Locate the cell with the specified text and output its [X, Y] center coordinate. 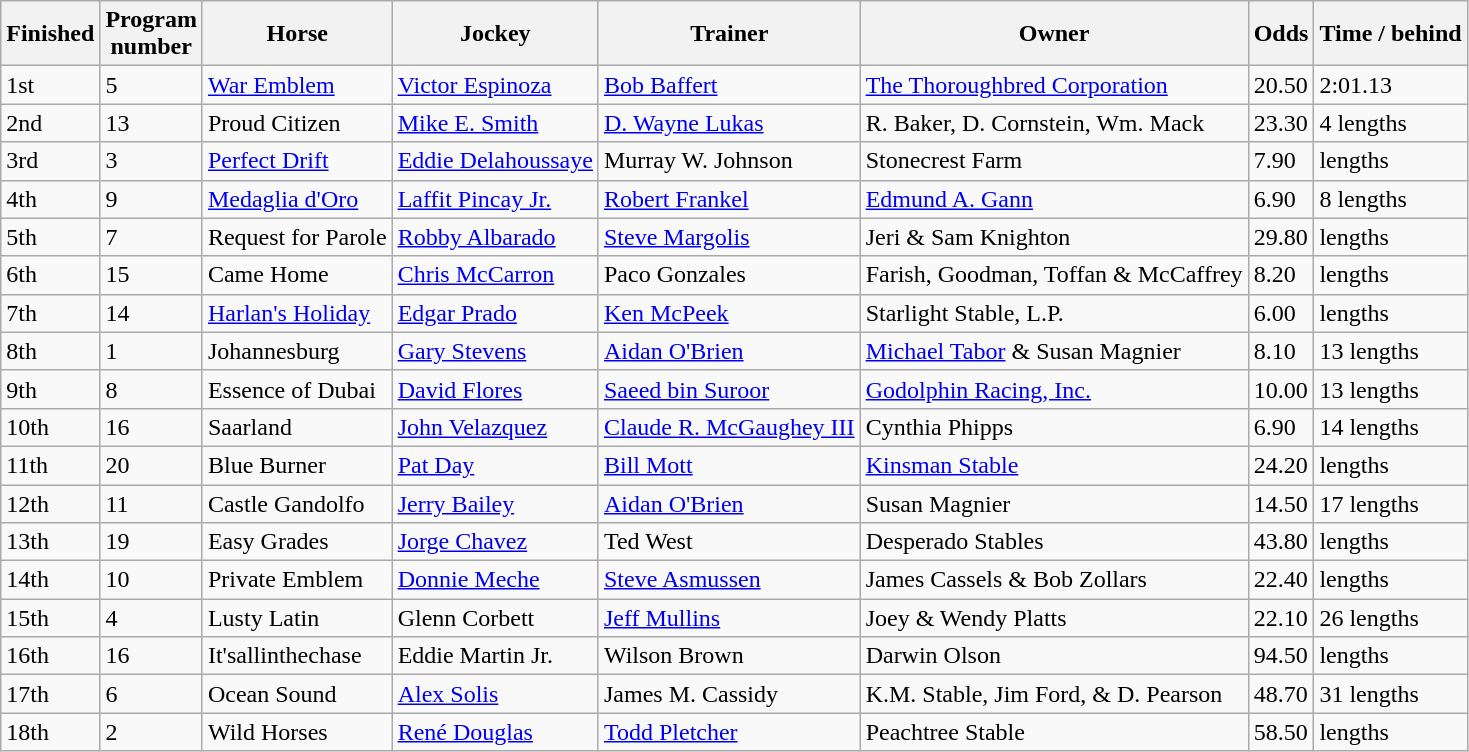
8 [152, 389]
Chris McCarron [495, 275]
8.20 [1281, 275]
2 [152, 732]
David Flores [495, 389]
Todd Pletcher [729, 732]
Edgar Prado [495, 313]
7 [152, 237]
Perfect Drift [297, 161]
20.50 [1281, 85]
Stonecrest Farm [1054, 161]
6 [152, 694]
Castle Gandolfo [297, 503]
6.00 [1281, 313]
14.50 [1281, 503]
12th [50, 503]
Horse [297, 34]
Edmund A. Gann [1054, 199]
10 [152, 580]
Johannesburg [297, 351]
R. Baker, D. Cornstein, Wm. Mack [1054, 123]
D. Wayne Lukas [729, 123]
Victor Espinoza [495, 85]
Pat Day [495, 465]
22.10 [1281, 618]
Starlight Stable, L.P. [1054, 313]
17th [50, 694]
Jorge Chavez [495, 542]
Alex Solis [495, 694]
Easy Grades [297, 542]
19 [152, 542]
1st [50, 85]
James Cassels & Bob Zollars [1054, 580]
24.20 [1281, 465]
43.80 [1281, 542]
Joey & Wendy Platts [1054, 618]
Claude R. McGaughey III [729, 427]
9th [50, 389]
Came Home [297, 275]
10th [50, 427]
It'sallinthechase [297, 656]
Jeri & Sam Knighton [1054, 237]
Saarland [297, 427]
6th [50, 275]
26 lengths [1390, 618]
14 [152, 313]
Proud Citizen [297, 123]
10.00 [1281, 389]
15th [50, 618]
16th [50, 656]
Saeed bin Suroor [729, 389]
K.M. Stable, Jim Ford, & D. Pearson [1054, 694]
Cynthia Phipps [1054, 427]
James M. Cassidy [729, 694]
Eddie Martin Jr. [495, 656]
Ted West [729, 542]
Laffit Pincay Jr. [495, 199]
4 [152, 618]
Susan Magnier [1054, 503]
Finished [50, 34]
War Emblem [297, 85]
Time / behind [1390, 34]
Bill Mott [729, 465]
Wild Horses [297, 732]
Donnie Meche [495, 580]
Glenn Corbett [495, 618]
Programnumber [152, 34]
Darwin Olson [1054, 656]
7th [50, 313]
14th [50, 580]
2nd [50, 123]
Jockey [495, 34]
Bob Baffert [729, 85]
20 [152, 465]
Mike E. Smith [495, 123]
2:01.13 [1390, 85]
Michael Tabor & Susan Magnier [1054, 351]
Private Emblem [297, 580]
8.10 [1281, 351]
29.80 [1281, 237]
Jerry Bailey [495, 503]
Kinsman Stable [1054, 465]
René Douglas [495, 732]
Owner [1054, 34]
Request for Parole [297, 237]
Ken McPeek [729, 313]
11th [50, 465]
Steve Asmussen [729, 580]
Harlan's Holiday [297, 313]
Medaglia d'Oro [297, 199]
94.50 [1281, 656]
Essence of Dubai [297, 389]
14 lengths [1390, 427]
Ocean Sound [297, 694]
John Velazquez [495, 427]
58.50 [1281, 732]
Peachtree Stable [1054, 732]
Godolphin Racing, Inc. [1054, 389]
5th [50, 237]
1 [152, 351]
7.90 [1281, 161]
Gary Stevens [495, 351]
Desperado Stables [1054, 542]
8 lengths [1390, 199]
4th [50, 199]
Robert Frankel [729, 199]
17 lengths [1390, 503]
Lusty Latin [297, 618]
Wilson Brown [729, 656]
5 [152, 85]
Blue Burner [297, 465]
Murray W. Johnson [729, 161]
Trainer [729, 34]
Robby Albarado [495, 237]
The Thoroughbred Corporation [1054, 85]
11 [152, 503]
Steve Margolis [729, 237]
8th [50, 351]
4 lengths [1390, 123]
31 lengths [1390, 694]
13 [152, 123]
23.30 [1281, 123]
18th [50, 732]
Paco Gonzales [729, 275]
Odds [1281, 34]
Farish, Goodman, Toffan & McCaffrey [1054, 275]
13th [50, 542]
48.70 [1281, 694]
Jeff Mullins [729, 618]
3rd [50, 161]
3 [152, 161]
22.40 [1281, 580]
Eddie Delahoussaye [495, 161]
15 [152, 275]
9 [152, 199]
